Extract the (X, Y) coordinate from the center of the cell holding the provided text.  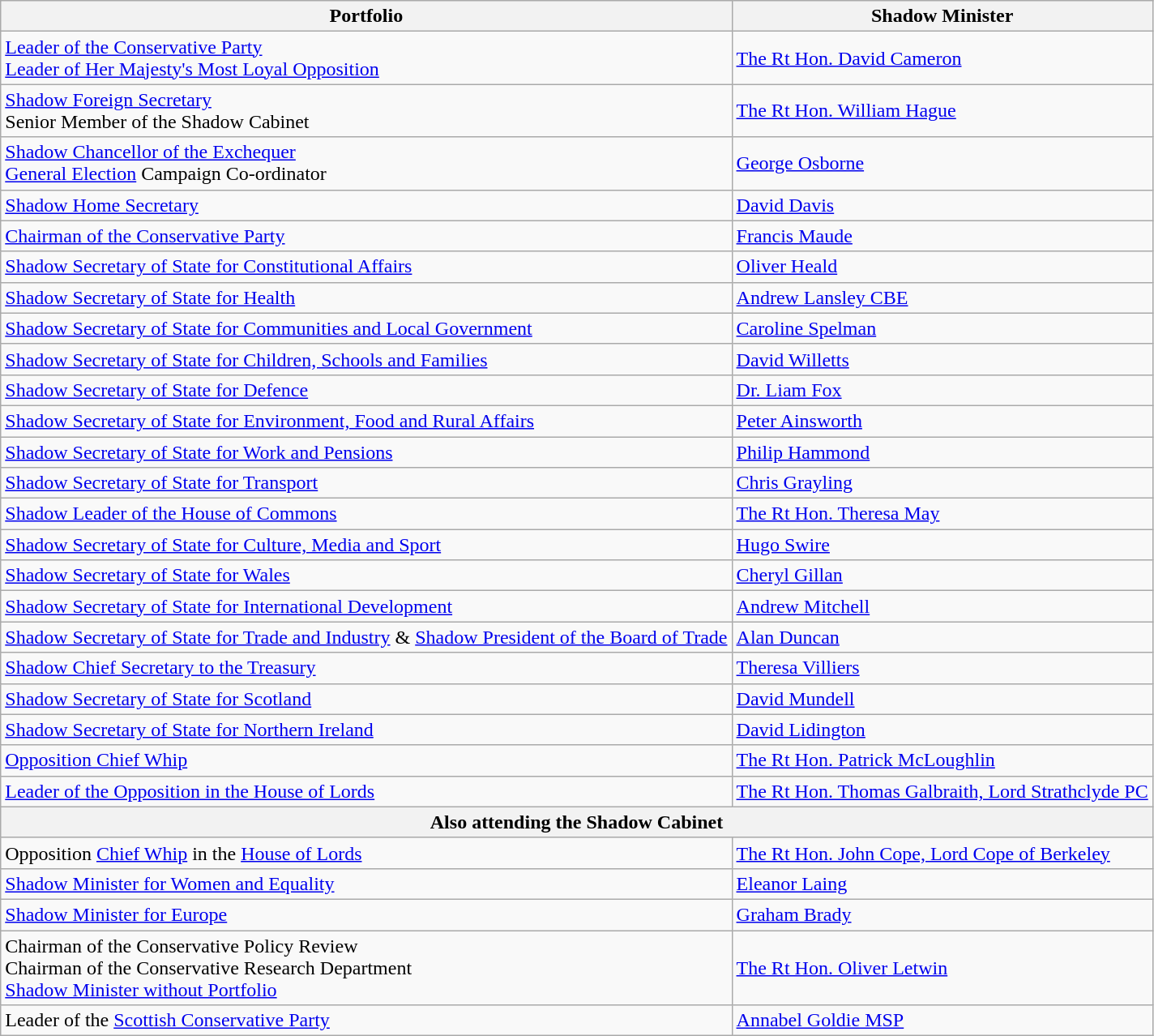
George Osborne (942, 164)
Leader of the Scottish Conservative Party (366, 1021)
Dr. Liam Fox (942, 390)
Shadow Minister (942, 16)
Chairman of the Conservative Policy ReviewChairman of the Conservative Research DepartmentShadow Minister without Portfolio (366, 968)
Shadow Secretary of State for Communities and Local Government (366, 328)
The Rt Hon. John Cope, Lord Cope of Berkeley (942, 853)
Shadow Secretary of State for Trade and Industry & Shadow President of the Board of Trade (366, 637)
Shadow Secretary of State for Health (366, 298)
Shadow Chief Secretary to the Treasury (366, 668)
David Davis (942, 205)
The Rt Hon. William Hague (942, 110)
Shadow Home Secretary (366, 205)
The Rt Hon. Thomas Galbraith, Lord Strathclyde PC (942, 791)
Theresa Villiers (942, 668)
Shadow Chancellor of the ExchequerGeneral Election Campaign Co-ordinator (366, 164)
Annabel Goldie MSP (942, 1021)
Oliver Heald (942, 267)
The Rt Hon. Patrick McLoughlin (942, 760)
Shadow Secretary of State for Northern Ireland (366, 730)
Chris Grayling (942, 483)
Andrew Lansley CBE (942, 298)
Shadow Secretary of State for Transport (366, 483)
Graham Brady (942, 914)
Peter Ainsworth (942, 421)
The Rt Hon. Theresa May (942, 514)
Shadow Secretary of State for Environment, Food and Rural Affairs (366, 421)
Shadow Secretary of State for Scotland (366, 699)
Portfolio (366, 16)
Shadow Minister for Women and Equality (366, 884)
Shadow Secretary of State for Defence (366, 390)
Shadow Secretary of State for International Development (366, 606)
David Lidington (942, 730)
Shadow Minister for Europe (366, 914)
Shadow Secretary of State for Constitutional Affairs (366, 267)
Eleanor Laing (942, 884)
Leader of the Conservative PartyLeader of Her Majesty's Most Loyal Opposition (366, 58)
Chairman of the Conservative Party (366, 236)
The Rt Hon. David Cameron (942, 58)
Philip Hammond (942, 452)
Also attending the Shadow Cabinet (577, 822)
Leader of the Opposition in the House of Lords (366, 791)
Shadow Secretary of State for Culture, Media and Sport (366, 545)
David Willetts (942, 359)
Shadow Secretary of State for Work and Pensions (366, 452)
Francis Maude (942, 236)
Opposition Chief Whip (366, 760)
The Rt Hon. Oliver Letwin (942, 968)
Hugo Swire (942, 545)
Shadow Secretary of State for Children, Schools and Families (366, 359)
David Mundell (942, 699)
Opposition Chief Whip in the House of Lords (366, 853)
Shadow Leader of the House of Commons (366, 514)
Andrew Mitchell (942, 606)
Shadow Foreign SecretarySenior Member of the Shadow Cabinet (366, 110)
Caroline Spelman (942, 328)
Shadow Secretary of State for Wales (366, 576)
Alan Duncan (942, 637)
Cheryl Gillan (942, 576)
